Provide the (x, y) coordinate of the cell's center where the given text is located.  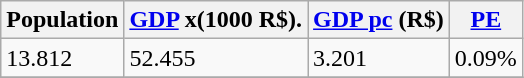
13.812 (62, 58)
0.09% (486, 58)
Population (62, 20)
52.455 (216, 58)
3.201 (379, 58)
GDP x(1000 R$). (216, 20)
GDP pc (R$) (379, 20)
PE (486, 20)
